Locate the cell with the specified text and output its (X, Y) center coordinate. 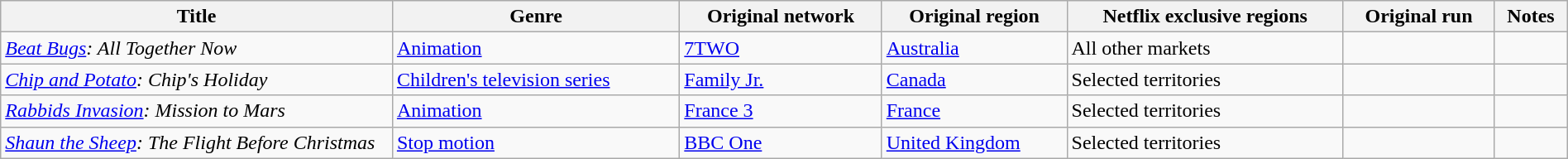
Family Jr. (781, 79)
7TWO (781, 48)
Netflix exclusive regions (1205, 17)
Original run (1418, 17)
Original region (974, 17)
Chip and Potato: Chip's Holiday (197, 79)
Beat Bugs: All Together Now (197, 48)
Shaun the Sheep: The Flight Before Christmas (197, 142)
Notes (1531, 17)
Stop motion (536, 142)
France 3 (781, 111)
Children's television series (536, 79)
United Kingdom (974, 142)
Original network (781, 17)
Canada (974, 79)
Genre (536, 17)
BBC One (781, 142)
All other markets (1205, 48)
Rabbids Invasion: Mission to Mars (197, 111)
Australia (974, 48)
France (974, 111)
Title (197, 17)
